Locate the cell with the specified text and output its (x, y) center coordinate. 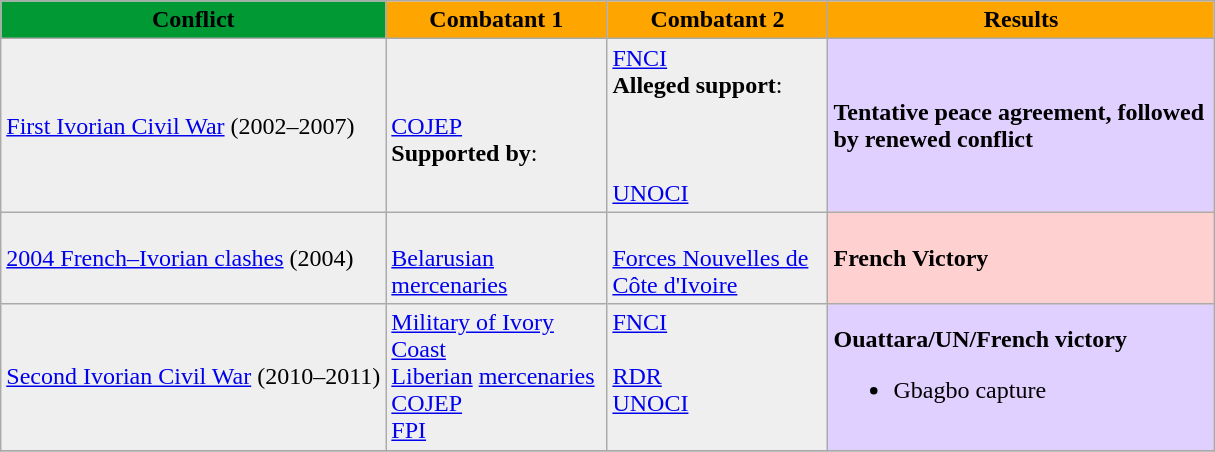
FNCIAlleged support: UNOCI (718, 126)
COJEPSupported by: (496, 126)
Tentative peace agreement, followed by renewed conflict (1021, 126)
Combatant 2 (718, 20)
Military of Ivory Coast Liberian mercenaries COJEP FPI (496, 377)
Second Ivorian Civil War (2010–2011) (194, 377)
FNCI RDR UNOCI (718, 377)
Forces Nouvelles de Côte d'Ivoire (718, 258)
Results (1021, 20)
Combatant 1 (496, 20)
French Victory (1021, 258)
Belarusian mercenaries (496, 258)
Conflict (194, 20)
Ouattara/UN/French victoryGbagbo capture (1021, 377)
2004 French–Ivorian clashes (2004) (194, 258)
First Ivorian Civil War (2002–2007) (194, 126)
